For the text-containing cell, return its midpoint in (x, y) coordinate format. 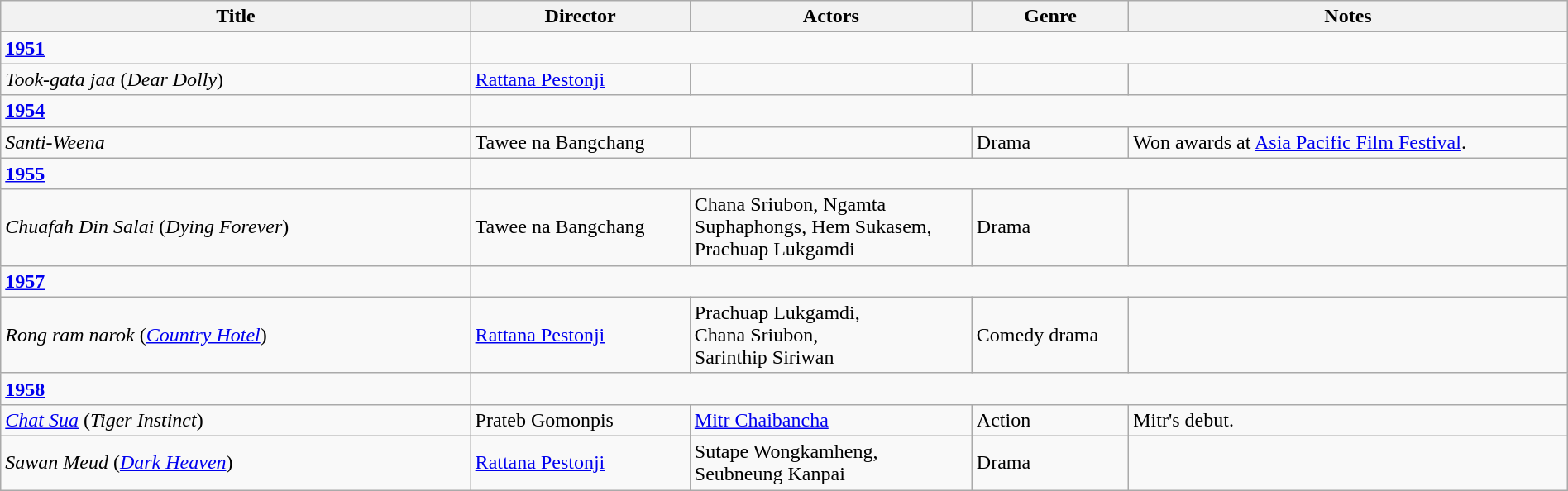
Took-gata jaa (Dear Dolly) (236, 79)
Prateb Gomonpis (581, 420)
Comedy drama (1050, 335)
Rong ram narok (Country Hotel) (236, 335)
Action (1050, 420)
Chat Sua (Tiger Instinct) (236, 420)
Santi-Weena (236, 142)
1958 (236, 389)
Notes (1348, 17)
Sutape Wongkamheng,Seubneung Kanpai (830, 463)
Mitr's debut. (1348, 420)
Chana Sriubon, Ngamta Suphaphongs, Hem Sukasem, Prachuap Lukgamdi (830, 227)
Prachuap Lukgamdi,Chana Sriubon,Sarinthip Siriwan (830, 335)
Won awards at Asia Pacific Film Festival. (1348, 142)
Sawan Meud (Dark Heaven) (236, 463)
1957 (236, 281)
Title (236, 17)
1951 (236, 48)
1954 (236, 111)
Chuafah Din Salai (Dying Forever) (236, 227)
Actors (830, 17)
Director (581, 17)
Genre (1050, 17)
1955 (236, 174)
Mitr Chaibancha (830, 420)
